Search for the cell housing the specified text and yield its (x, y) center coordinate. 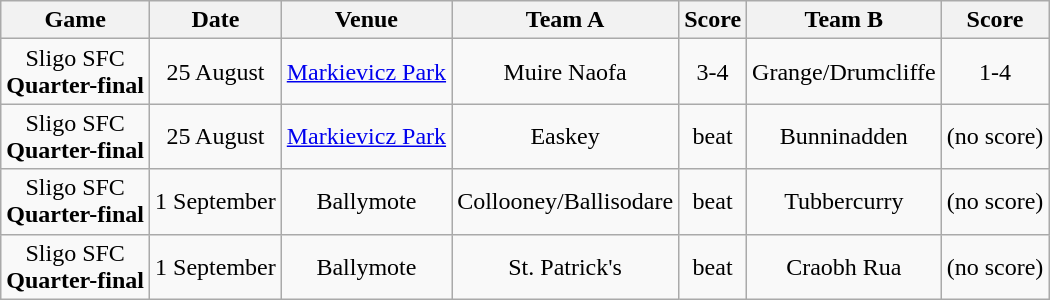
Collooney/Ballisodare (566, 202)
Muire Naofa (566, 72)
Craobh Rua (844, 266)
3-4 (713, 72)
Venue (366, 20)
Tubbercurry (844, 202)
Date (216, 20)
Bunninadden (844, 136)
Grange/Drumcliffe (844, 72)
1-4 (995, 72)
Easkey (566, 136)
Team B (844, 20)
Game (76, 20)
Team A (566, 20)
St. Patrick's (566, 266)
